Return [x, y] of the center of cell containing provided text 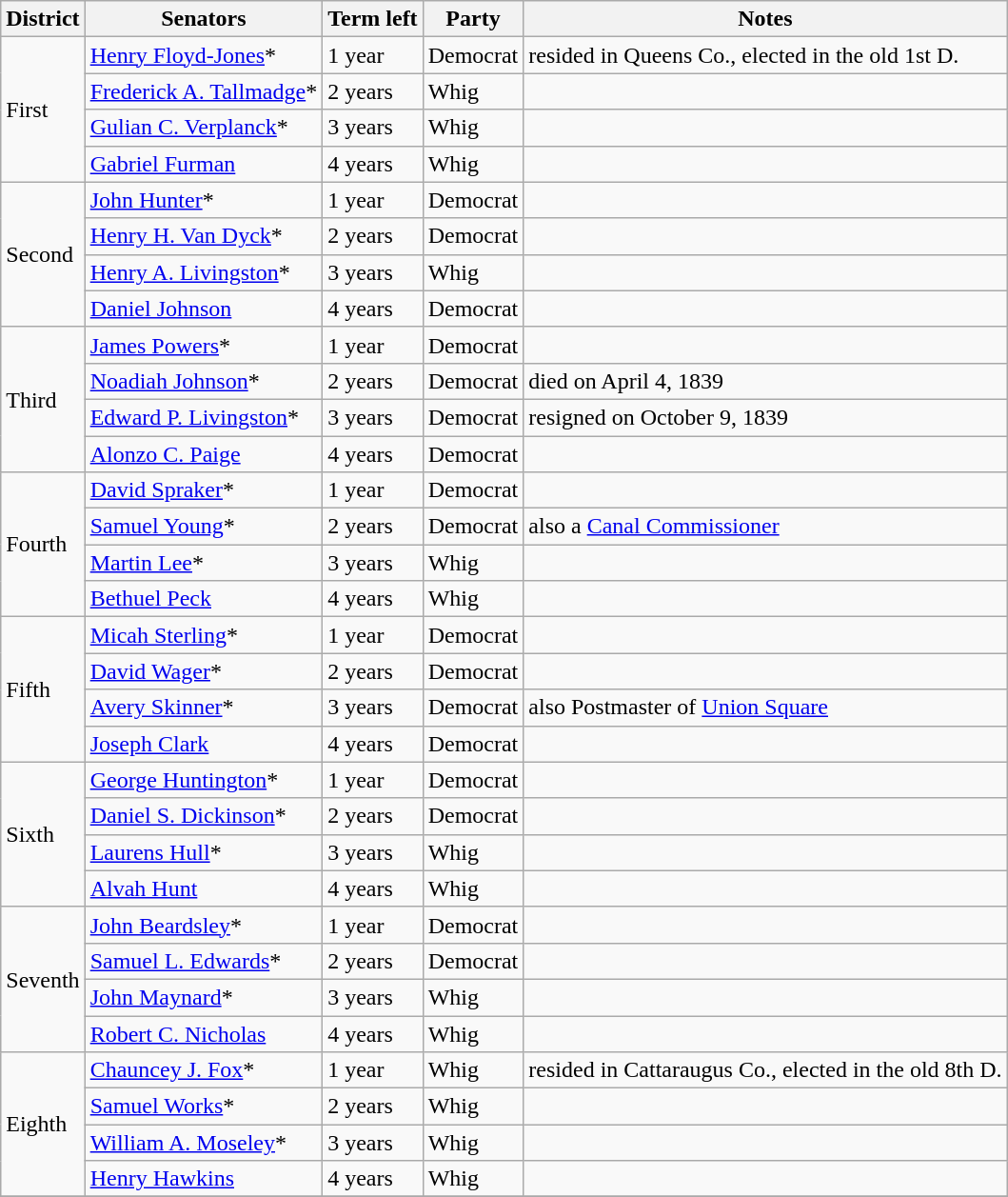
John Hunter* [204, 200]
Notes [765, 19]
Martin Lee* [204, 563]
Joseph Clark [204, 744]
Senators [204, 19]
died on April 4, 1839 [765, 381]
Frederick A. Tallmadge* [204, 91]
James Powers* [204, 345]
Alonzo C. Paige [204, 454]
Fourth [43, 545]
Henry H. Van Dyck* [204, 236]
Bethuel Peck [204, 599]
Laurens Hull* [204, 852]
Noadiah Johnson* [204, 381]
Daniel Johnson [204, 309]
George Huntington* [204, 780]
Edward P. Livingston* [204, 417]
Avery Skinner* [204, 708]
Henry A. Livingston* [204, 272]
Micah Sterling* [204, 635]
Robert C. Nicholas [204, 1033]
Daniel S. Dickinson* [204, 816]
also a Canal Commissioner [765, 527]
resided in Queens Co., elected in the old 1st D. [765, 55]
Eighth [43, 1125]
Third [43, 399]
Samuel Young* [204, 527]
Gabriel Furman [204, 164]
Second [43, 254]
David Wager* [204, 671]
resided in Cattaraugus Co., elected in the old 8th D. [765, 1070]
Samuel Works* [204, 1107]
Sixth [43, 834]
Party [473, 19]
Term left [373, 19]
David Spraker* [204, 490]
Henry Hawkins [204, 1179]
resigned on October 9, 1839 [765, 417]
Fifth [43, 689]
Henry Floyd-Jones* [204, 55]
Chauncey J. Fox* [204, 1070]
also Postmaster of Union Square [765, 708]
John Beardsley* [204, 925]
District [43, 19]
First [43, 110]
Samuel L. Edwards* [204, 961]
Seventh [43, 979]
William A. Moseley* [204, 1143]
Gulian C. Verplanck* [204, 128]
Alvah Hunt [204, 888]
John Maynard* [204, 997]
